Return [x, y] of the center of cell containing provided text 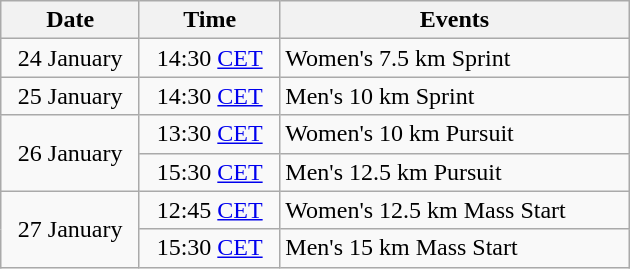
Women's 10 km Pursuit [454, 134]
13:30 CET [209, 134]
Women's 7.5 km Sprint [454, 58]
Men's 15 km Mass Start [454, 248]
24 January [70, 58]
Date [70, 20]
Men's 10 km Sprint [454, 96]
27 January [70, 229]
Women's 12.5 km Mass Start [454, 210]
Men's 12.5 km Pursuit [454, 172]
Events [454, 20]
Time [209, 20]
25 January [70, 96]
26 January [70, 153]
12:45 CET [209, 210]
